Scan for the cell matching the given text and deliver its (x, y) coordinate at center. 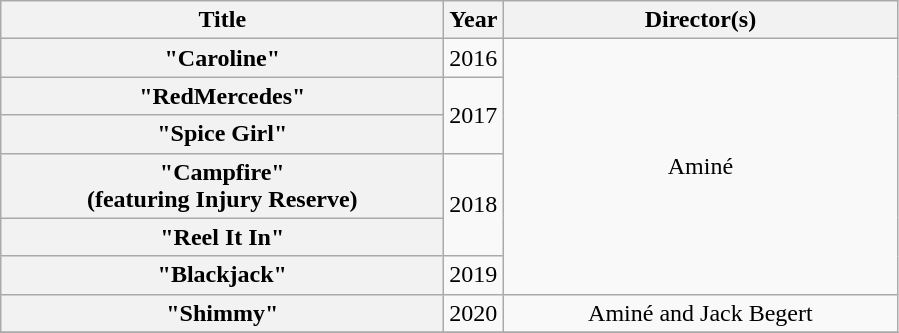
2019 (474, 275)
2017 (474, 115)
Title (222, 20)
"Caroline" (222, 58)
Aminé and Jack Begert (700, 313)
"Spice Girl" (222, 134)
"Reel It In" (222, 237)
2018 (474, 204)
Director(s) (700, 20)
"Campfire"(featuring Injury Reserve) (222, 186)
2020 (474, 313)
Aminé (700, 166)
Year (474, 20)
2016 (474, 58)
"Blackjack" (222, 275)
"RedMercedes" (222, 96)
"Shimmy" (222, 313)
